Determine the (X, Y) coordinate at the center of the cell enclosing the given text.  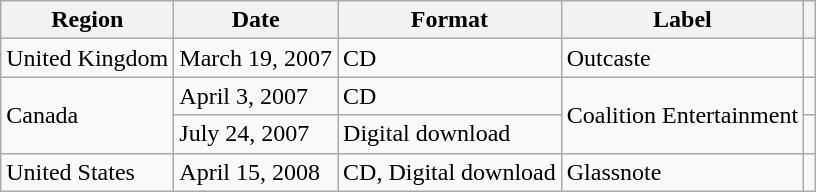
Digital download (450, 134)
July 24, 2007 (256, 134)
Region (88, 20)
Label (682, 20)
April 3, 2007 (256, 96)
Format (450, 20)
Canada (88, 115)
March 19, 2007 (256, 58)
United Kingdom (88, 58)
Glassnote (682, 172)
Outcaste (682, 58)
United States (88, 172)
Date (256, 20)
April 15, 2008 (256, 172)
Coalition Entertainment (682, 115)
CD, Digital download (450, 172)
